Output the [X, Y] coordinate of the center of the cell containing the given text.  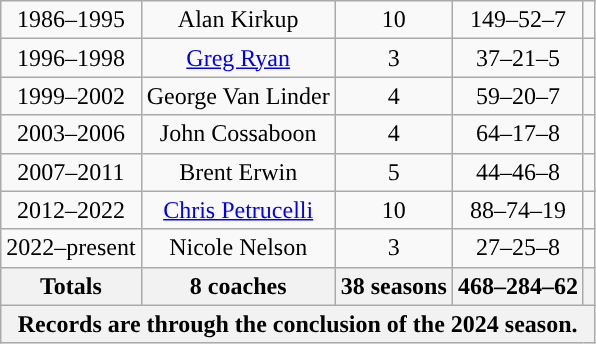
38 seasons [394, 286]
Records are through the conclusion of the 2024 season. [298, 324]
88–74–19 [518, 210]
2007–2011 [71, 172]
59–20–7 [518, 96]
2022–present [71, 248]
George Van Linder [238, 96]
149–52–7 [518, 20]
5 [394, 172]
37–21–5 [518, 58]
2003–2006 [71, 134]
64–17–8 [518, 134]
Chris Petrucelli [238, 210]
Greg Ryan [238, 58]
1986–1995 [71, 20]
Alan Kirkup [238, 20]
27–25–8 [518, 248]
Totals [71, 286]
2012–2022 [71, 210]
1999–2002 [71, 96]
44–46–8 [518, 172]
8 coaches [238, 286]
468–284–62 [518, 286]
Brent Erwin [238, 172]
Nicole Nelson [238, 248]
1996–1998 [71, 58]
John Cossaboon [238, 134]
